Return [X, Y] of the center of cell containing provided text 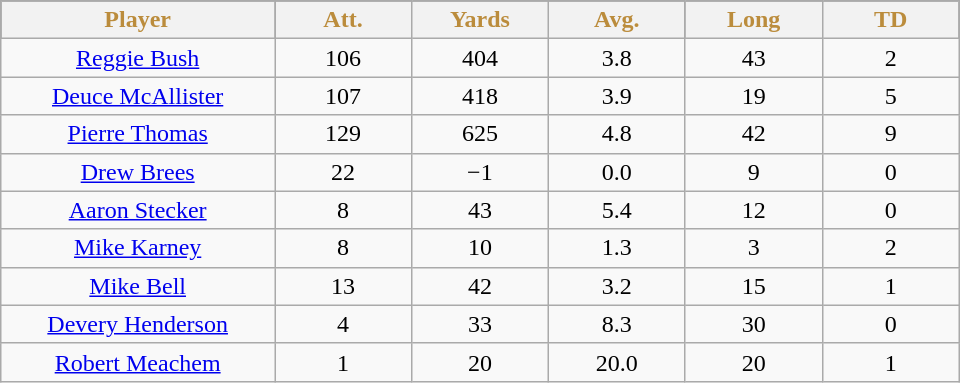
TD [890, 20]
20.0 [616, 362]
Deuce McAllister [138, 96]
Drew Brees [138, 172]
4 [344, 324]
Reggie Bush [138, 58]
−1 [480, 172]
Long [754, 20]
3 [754, 248]
15 [754, 286]
1.3 [616, 248]
12 [754, 210]
33 [480, 324]
106 [344, 58]
Player [138, 20]
Avg. [616, 20]
Aaron Stecker [138, 210]
13 [344, 286]
30 [754, 324]
625 [480, 134]
4.8 [616, 134]
3.8 [616, 58]
8.3 [616, 324]
Yards [480, 20]
19 [754, 96]
129 [344, 134]
Att. [344, 20]
Devery Henderson [138, 324]
3.2 [616, 286]
Mike Bell [138, 286]
Pierre Thomas [138, 134]
Mike Karney [138, 248]
3.9 [616, 96]
107 [344, 96]
10 [480, 248]
404 [480, 58]
22 [344, 172]
5 [890, 96]
Robert Meachem [138, 362]
418 [480, 96]
5.4 [616, 210]
0.0 [616, 172]
